Search for the cell housing the specified text and yield its [x, y] center coordinate. 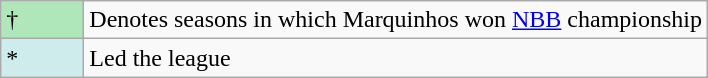
Denotes seasons in which Marquinhos won NBB championship [396, 20]
Led the league [396, 58]
* [42, 58]
† [42, 20]
